Provide the (X, Y) coordinate of the cell's center where the given text is located.  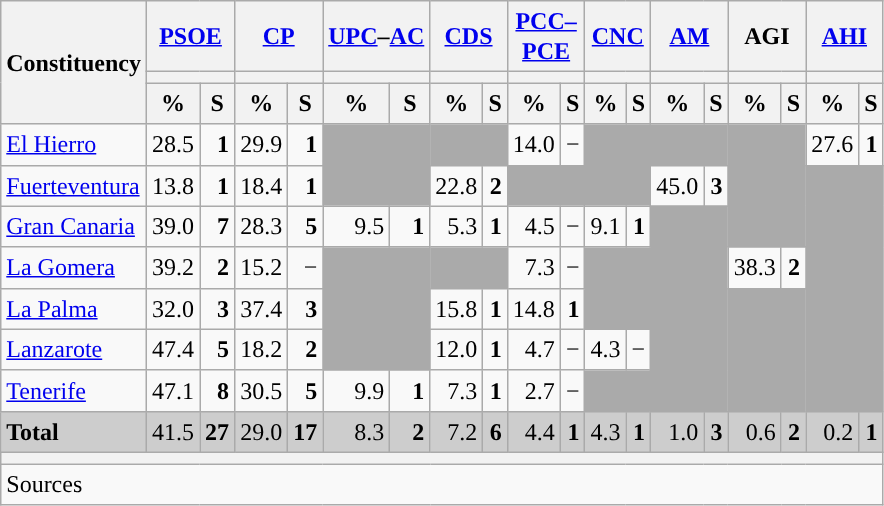
PCC–PCE (546, 36)
28.3 (262, 226)
15.2 (262, 268)
39.0 (172, 226)
La Palma (74, 308)
Constituency (74, 62)
UPC–AC (376, 36)
38.3 (754, 268)
29.9 (262, 144)
Lanzarote (74, 350)
CNC (618, 36)
El Hierro (74, 144)
AM (690, 36)
37.4 (262, 308)
27.6 (832, 144)
30.5 (262, 390)
2.7 (534, 390)
8.3 (356, 432)
Sources (442, 484)
9.5 (356, 226)
47.1 (172, 390)
14.0 (534, 144)
CDS (468, 36)
6 (495, 432)
8 (218, 390)
1.0 (678, 432)
47.4 (172, 350)
17 (306, 432)
15.8 (456, 308)
18.2 (262, 350)
27 (218, 432)
9.9 (356, 390)
Tenerife (74, 390)
22.8 (456, 186)
7.2 (456, 432)
32.0 (172, 308)
39.2 (172, 268)
29.0 (262, 432)
13.8 (172, 186)
28.5 (172, 144)
Fuerteventura (74, 186)
18.4 (262, 186)
PSOE (190, 36)
14.8 (534, 308)
4.5 (534, 226)
12.0 (456, 350)
0.2 (832, 432)
AHI (844, 36)
CP (279, 36)
4.4 (534, 432)
45.0 (678, 186)
41.5 (172, 432)
0.6 (754, 432)
Total (74, 432)
9.1 (606, 226)
4.7 (534, 350)
Gran Canaria (74, 226)
5.3 (456, 226)
7 (218, 226)
AGI (766, 36)
La Gomera (74, 268)
